Capture the cell that displays the provided text and extract its [X, Y] central coordinate. 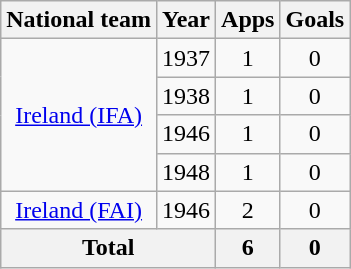
Ireland (FAI) [79, 210]
2 [248, 210]
Year [186, 20]
Ireland (IFA) [79, 115]
1948 [186, 172]
1938 [186, 96]
1937 [186, 58]
Goals [315, 20]
Total [108, 248]
Apps [248, 20]
National team [79, 20]
6 [248, 248]
